Return (X, Y) of the center of cell containing provided text 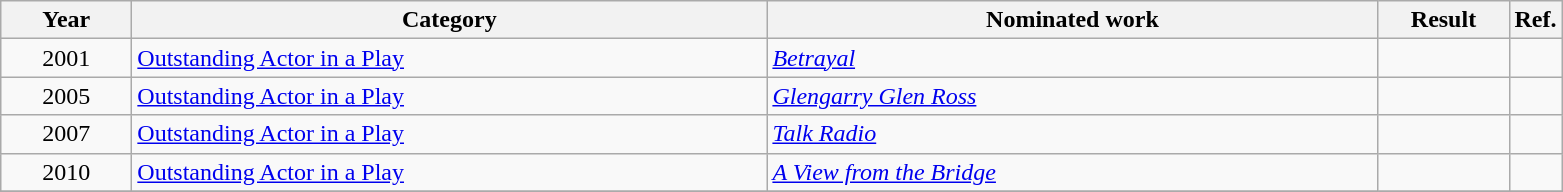
Year (66, 20)
2010 (66, 172)
2001 (66, 58)
Talk Radio (1072, 134)
Glengarry Glen Ross (1072, 96)
Category (450, 20)
Nominated work (1072, 20)
2007 (66, 134)
Result (1444, 20)
2005 (66, 96)
A View from the Bridge (1072, 172)
Betrayal (1072, 58)
Ref. (1536, 20)
